From the cell containing the given text, extract its center point as [x, y] coordinate. 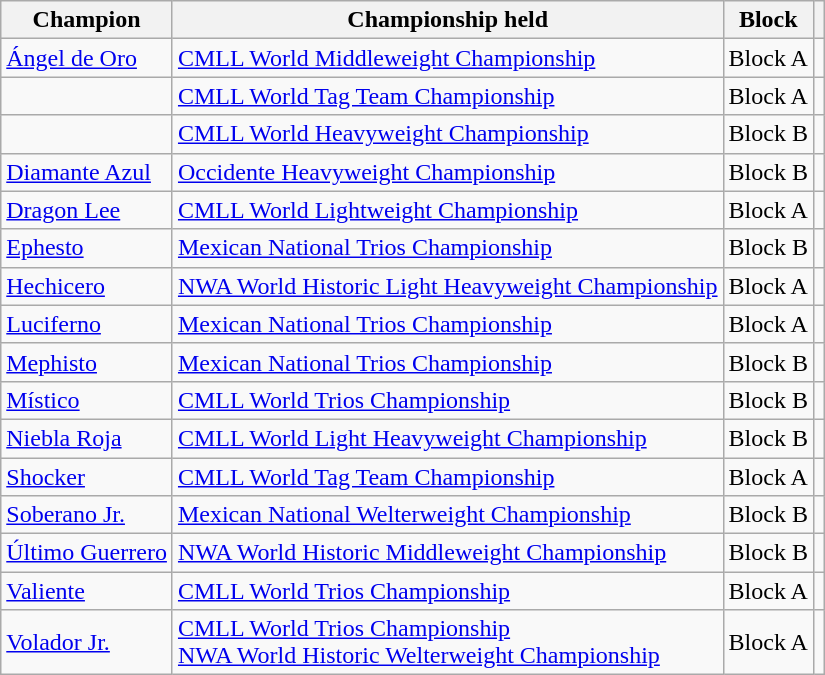
CMLL World Lightweight Championship [448, 210]
Luciferno [87, 324]
Ángel de Oro [87, 58]
Soberano Jr. [87, 515]
Místico [87, 400]
Mephisto [87, 362]
Champion [87, 20]
Diamante Azul [87, 172]
CMLL World Trios ChampionshipNWA World Historic Welterweight Championship [448, 642]
Championship held [448, 20]
Hechicero [87, 286]
CMLL World Middleweight Championship [448, 58]
Mexican National Welterweight Championship [448, 515]
Block [768, 20]
CMLL World Heavyweight Championship [448, 134]
Dragon Lee [87, 210]
NWA World Historic Light Heavyweight Championship [448, 286]
Occidente Heavyweight Championship [448, 172]
CMLL World Light Heavyweight Championship [448, 438]
Niebla Roja [87, 438]
Ephesto [87, 248]
Valiente [87, 591]
NWA World Historic Middleweight Championship [448, 553]
Último Guerrero [87, 553]
Volador Jr. [87, 642]
Shocker [87, 477]
